Return the (X, Y) coordinate for the center point of the cell that contains the specified text.  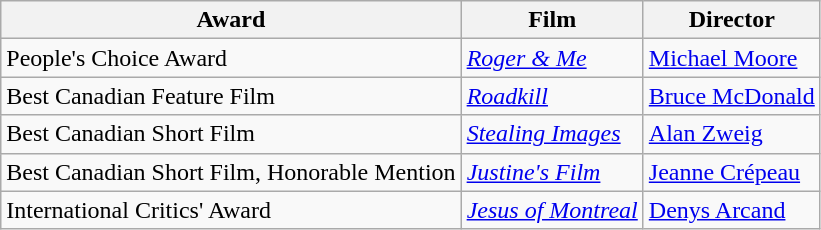
Best Canadian Short Film (231, 134)
Award (231, 20)
People's Choice Award (231, 58)
Justine's Film (552, 172)
Stealing Images (552, 134)
Michael Moore (732, 58)
Alan Zweig (732, 134)
Denys Arcand (732, 210)
International Critics' Award (231, 210)
Roger & Me (552, 58)
Jesus of Montreal (552, 210)
Bruce McDonald (732, 96)
Film (552, 20)
Best Canadian Feature Film (231, 96)
Jeanne Crépeau (732, 172)
Roadkill (552, 96)
Director (732, 20)
Best Canadian Short Film, Honorable Mention (231, 172)
